Determine the [x, y] coordinate at the center of the cell enclosing the given text.  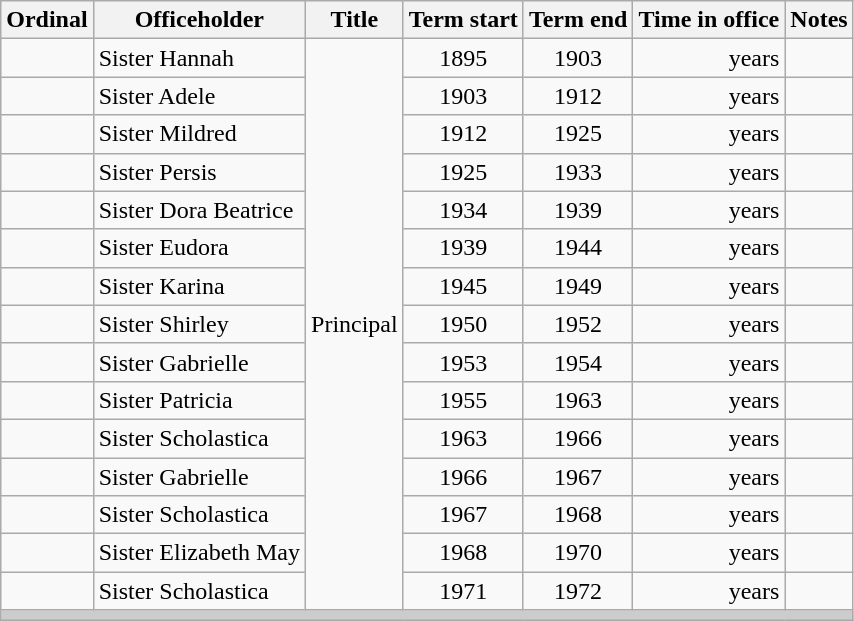
Sister Persis [199, 172]
1953 [463, 362]
1944 [578, 248]
1952 [578, 324]
1934 [463, 210]
Notes [819, 20]
1971 [463, 591]
1954 [578, 362]
Officeholder [199, 20]
Sister Dora Beatrice [199, 210]
Sister Eudora [199, 248]
1933 [578, 172]
Sister Patricia [199, 400]
1949 [578, 286]
Sister Adele [199, 96]
Principal [355, 324]
1970 [578, 553]
Sister Elizabeth May [199, 553]
Sister Mildred [199, 134]
Sister Hannah [199, 58]
1950 [463, 324]
1972 [578, 591]
Sister Shirley [199, 324]
Sister Karina [199, 286]
Term end [578, 20]
Term start [463, 20]
1945 [463, 286]
Ordinal [47, 20]
1895 [463, 58]
Time in office [709, 20]
Title [355, 20]
1955 [463, 400]
